Locate the cell with the specified text and output its (x, y) center coordinate. 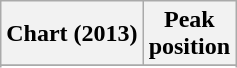
Peakposition (189, 34)
Chart (2013) (72, 34)
